Return [X, Y] of the center of cell containing provided text 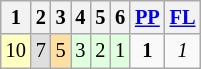
7 [41, 51]
FL [183, 17]
10 [16, 51]
4 [80, 17]
6 [120, 17]
PP [148, 17]
